Locate the cell with the specified text and output its (X, Y) center coordinate. 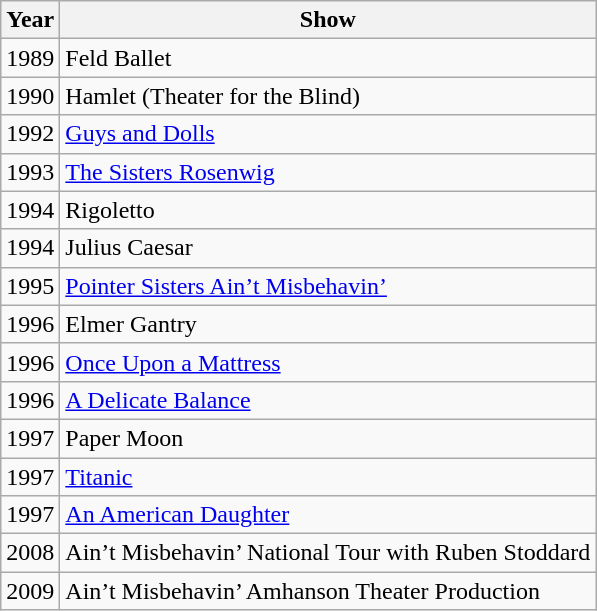
The Sisters Rosenwig (328, 172)
1992 (30, 134)
Guys and Dolls (328, 134)
An American Daughter (328, 515)
Pointer Sisters Ain’t Misbehavin’ (328, 286)
Show (328, 20)
2009 (30, 591)
Hamlet (Theater for the Blind) (328, 96)
Paper Moon (328, 438)
Ain’t Misbehavin’ National Tour with Ruben Stoddard (328, 553)
Year (30, 20)
A Delicate Balance (328, 400)
Titanic (328, 477)
Elmer Gantry (328, 324)
1990 (30, 96)
1989 (30, 58)
Rigoletto (328, 210)
Feld Ballet (328, 58)
1995 (30, 286)
1993 (30, 172)
Ain’t Misbehavin’ Amhanson Theater Production (328, 591)
Julius Caesar (328, 248)
2008 (30, 553)
Once Upon a Mattress (328, 362)
